Find where the given text appears and provide that cell's center as [X, Y] coordinate. 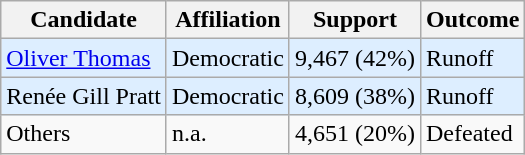
n.a. [228, 134]
Candidate [84, 20]
9,467 (42%) [354, 58]
Outcome [472, 20]
Defeated [472, 134]
Affiliation [228, 20]
Oliver Thomas [84, 58]
Others [84, 134]
4,651 (20%) [354, 134]
Renée Gill Pratt [84, 96]
8,609 (38%) [354, 96]
Support [354, 20]
